Return the [x, y] coordinate for the center point of the cell that contains the specified text.  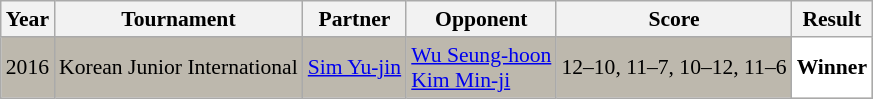
Year [28, 19]
Score [674, 19]
Winner [832, 68]
Result [832, 19]
Tournament [178, 19]
Opponent [481, 19]
Sim Yu-jin [354, 68]
Partner [354, 19]
12–10, 11–7, 10–12, 11–6 [674, 68]
Korean Junior International [178, 68]
2016 [28, 68]
Wu Seung-hoon Kim Min-ji [481, 68]
